For the text-containing cell, return its midpoint in [X, Y] coordinate format. 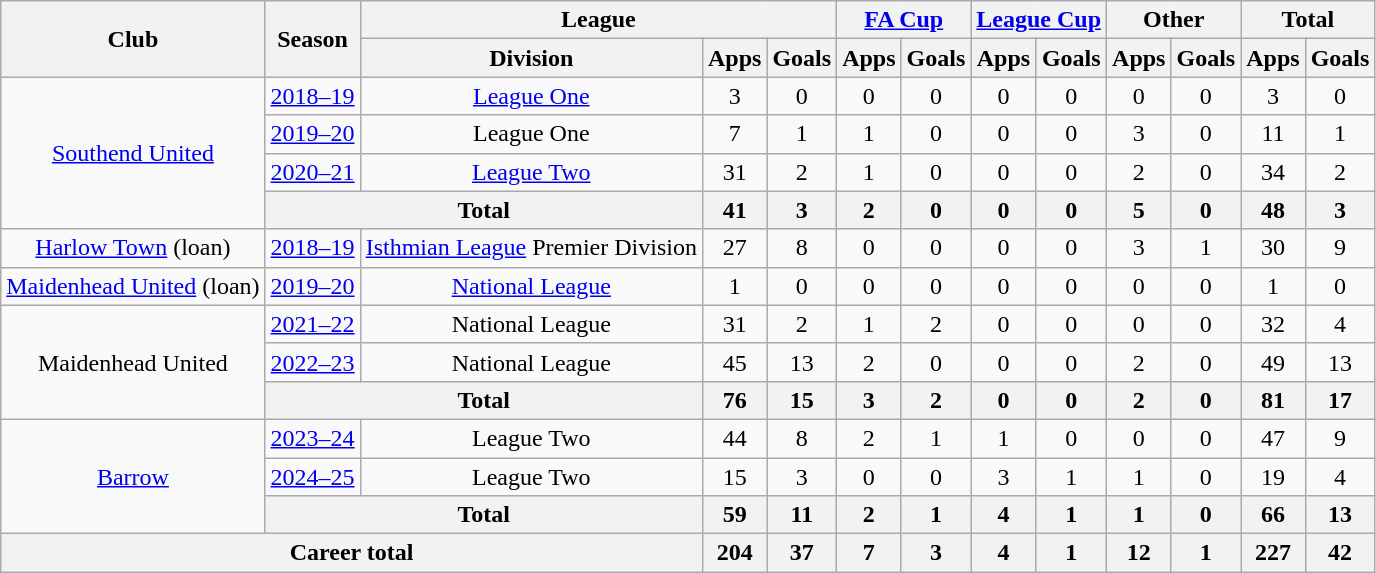
2024–25 [312, 477]
17 [1340, 400]
30 [1273, 248]
66 [1273, 515]
2023–24 [312, 438]
2020–21 [312, 172]
12 [1139, 553]
League [598, 20]
Southend United [133, 153]
45 [734, 362]
37 [802, 553]
41 [734, 210]
5 [1139, 210]
42 [1340, 553]
2021–22 [312, 324]
Maidenhead United [133, 362]
Isthmian League Premier Division [531, 248]
Barrow [133, 476]
204 [734, 553]
32 [1273, 324]
Division [531, 58]
49 [1273, 362]
47 [1273, 438]
227 [1273, 553]
League Cup [1039, 20]
76 [734, 400]
Club [133, 39]
59 [734, 515]
Harlow Town (loan) [133, 248]
2022–23 [312, 362]
Season [312, 39]
19 [1273, 477]
FA Cup [904, 20]
81 [1273, 400]
48 [1273, 210]
34 [1273, 172]
27 [734, 248]
44 [734, 438]
Other [1174, 20]
Career total [352, 553]
Maidenhead United (loan) [133, 286]
